Return (x, y) of the center of cell containing provided text 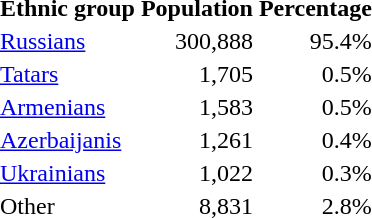
1,583 (196, 107)
1,261 (196, 141)
300,888 (196, 41)
1,705 (196, 75)
1,022 (196, 173)
